Return the (X, Y) coordinate for the center point of the cell that contains the specified text.  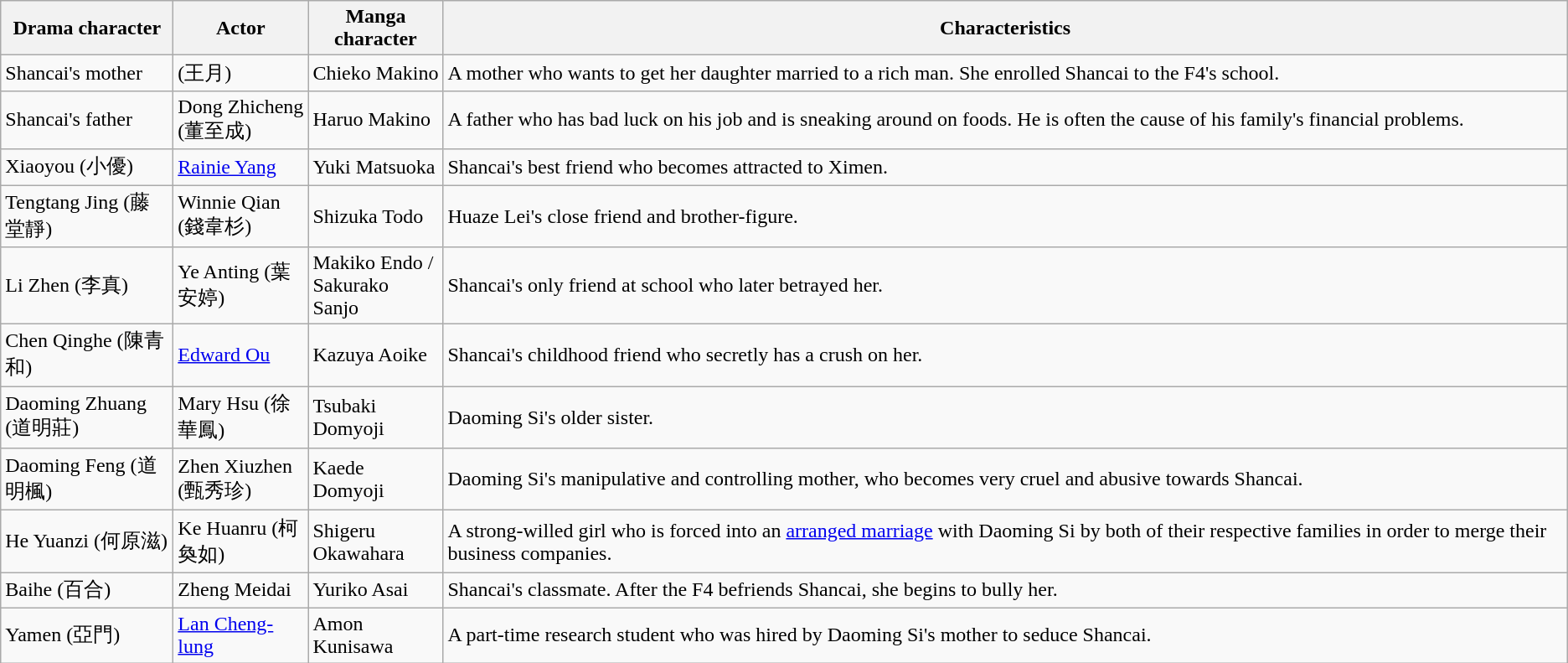
Yuki Matsuoka (375, 168)
A part-time research student who was hired by Daoming Si's mother to seduce Shancai. (1005, 635)
Huaze Lei's close friend and brother-figure. (1005, 215)
Shancai's childhood friend who secretly has a crush on her. (1005, 355)
Haruo Makino (375, 120)
Shancai's mother (87, 74)
Shancai's classmate. After the F4 befriends Shancai, she begins to bully her. (1005, 590)
Tengtang Jing (藤堂靜) (87, 215)
A father who has bad luck on his job and is sneaking around on foods. He is often the cause of his family's financial problems. (1005, 120)
Kazuya Aoike (375, 355)
Daoming Si's older sister. (1005, 417)
Daoming Feng (道明楓) (87, 479)
Tsubaki Domyoji (375, 417)
Chieko Makino (375, 74)
Actor (241, 28)
Shizuka Todo (375, 215)
Characteristics (1005, 28)
Zheng Meidai (241, 590)
Makiko Endo / Sakurako Sanjo (375, 286)
Shancai's only friend at school who later betrayed her. (1005, 286)
Ye Anting (葉安婷) (241, 286)
Amon Kunisawa (375, 635)
Lan Cheng-lung (241, 635)
Yuriko Asai (375, 590)
Xiaoyou (小優) (87, 168)
Zhen Xiuzhen (甄秀珍) (241, 479)
Shigeru Okawahara (375, 541)
He Yuanzi (何原滋) (87, 541)
Li Zhen (李真) (87, 286)
Shancai's best friend who becomes attracted to Ximen. (1005, 168)
Daoming Si's manipulative and controlling mother, who becomes very cruel and abusive towards Shancai. (1005, 479)
Kaede Domyoji (375, 479)
Ke Huanru (柯奐如) (241, 541)
Shancai's father (87, 120)
Winnie Qian (錢韋杉) (241, 215)
(王月) (241, 74)
Chen Qinghe (陳青和) (87, 355)
Yamen (亞門) (87, 635)
Drama character (87, 28)
Manga character (375, 28)
Rainie Yang (241, 168)
Mary Hsu (徐華鳳) (241, 417)
Edward Ou (241, 355)
Baihe (百合) (87, 590)
Dong Zhicheng (董至成) (241, 120)
Daoming Zhuang (道明莊) (87, 417)
A mother who wants to get her daughter married to a rich man. She enrolled Shancai to the F4's school. (1005, 74)
